Return the (X, Y) coordinate for the center point of the cell that contains the specified text.  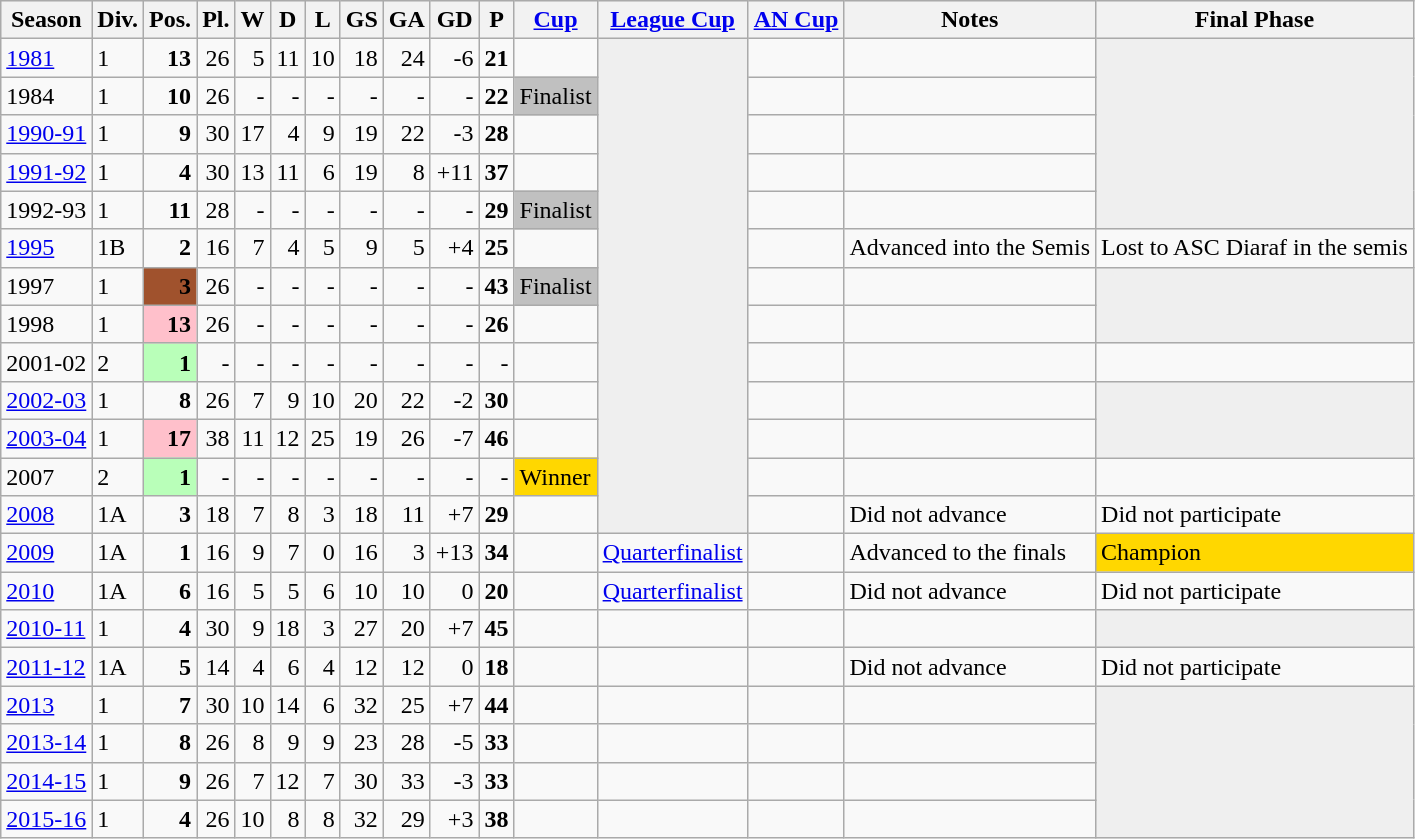
2013 (46, 705)
2009 (46, 553)
2008 (46, 515)
D (288, 20)
1991-92 (46, 172)
2013-14 (46, 743)
Advanced into the Semis (970, 248)
2010 (46, 591)
23 (362, 743)
24 (406, 58)
Winner (556, 477)
1990-91 (46, 134)
1997 (46, 286)
2007 (46, 477)
Cup (556, 20)
Pos. (170, 20)
1995 (46, 248)
L (322, 20)
+3 (454, 819)
1981 (46, 58)
GS (362, 20)
P (496, 20)
-6 (454, 58)
45 (496, 629)
1B (118, 248)
2001-02 (46, 362)
Div. (118, 20)
27 (362, 629)
League Cup (672, 20)
2002-03 (46, 400)
AN Cup (796, 20)
Pl. (216, 20)
W (252, 20)
GD (454, 20)
Champion (1255, 553)
Lost to ASC Diaraf in the semis (1255, 248)
44 (496, 705)
Season (46, 20)
-5 (454, 743)
2003-04 (46, 438)
1998 (46, 324)
43 (496, 286)
+13 (454, 553)
2010-11 (46, 629)
2014-15 (46, 781)
1992-93 (46, 210)
Advanced to the finals (970, 553)
+11 (454, 172)
2011-12 (46, 667)
GA (406, 20)
+4 (454, 248)
-7 (454, 438)
34 (496, 553)
Final Phase (1255, 20)
Notes (970, 20)
46 (496, 438)
21 (496, 58)
37 (496, 172)
2015-16 (46, 819)
1984 (46, 96)
-2 (454, 400)
